Return the [x, y] coordinate for the center point of the cell that contains the specified text.  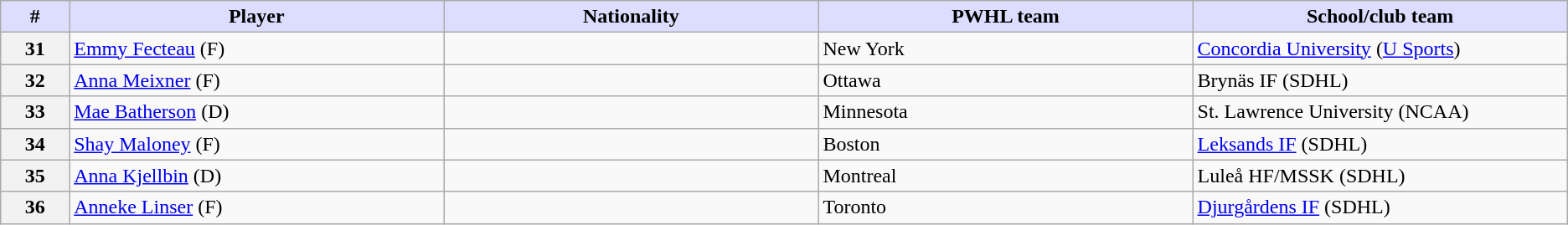
School/club team [1380, 17]
Shay Maloney (F) [256, 144]
Djurgårdens IF (SDHL) [1380, 207]
Brynäs IF (SDHL) [1380, 80]
Player [256, 17]
# [35, 17]
St. Lawrence University (NCAA) [1380, 112]
Mae Batherson (D) [256, 112]
Leksands IF (SDHL) [1380, 144]
33 [35, 112]
PWHL team [1005, 17]
Anna Meixner (F) [256, 80]
Concordia University (U Sports) [1380, 49]
32 [35, 80]
Emmy Fecteau (F) [256, 49]
34 [35, 144]
Luleå HF/MSSK (SDHL) [1380, 176]
31 [35, 49]
Ottawa [1005, 80]
Anneke Linser (F) [256, 207]
35 [35, 176]
Toronto [1005, 207]
Montreal [1005, 176]
Nationality [632, 17]
Boston [1005, 144]
Anna Kjellbin (D) [256, 176]
New York [1005, 49]
Minnesota [1005, 112]
36 [35, 207]
